Return the (X, Y) coordinate for the center point of the cell that contains the specified text.  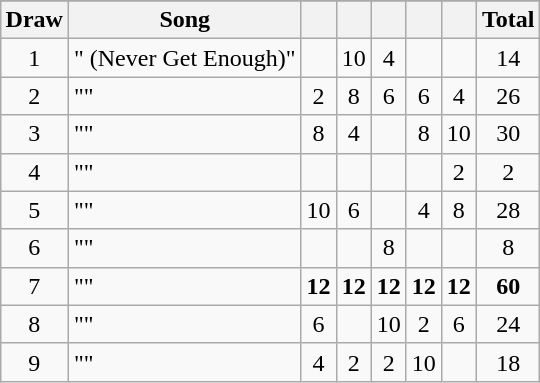
18 (508, 362)
Draw (34, 20)
24 (508, 324)
60 (508, 286)
30 (508, 134)
Total (508, 20)
3 (34, 134)
26 (508, 96)
7 (34, 286)
9 (34, 362)
1 (34, 58)
5 (34, 210)
14 (508, 58)
" (Never Get Enough)" (184, 58)
28 (508, 210)
Song (184, 20)
